Pinpoint the cell where the given text exists, returning its (x, y) midpoint coordinate. 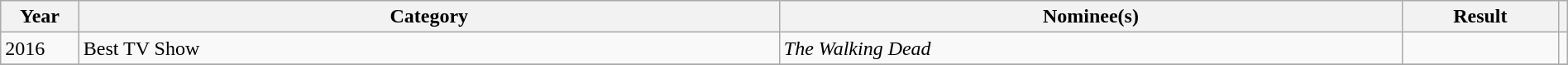
Best TV Show (428, 48)
2016 (40, 48)
The Walking Dead (1090, 48)
Result (1480, 17)
Nominee(s) (1090, 17)
Category (428, 17)
Year (40, 17)
